Locate the cell with the specified text and output its [X, Y] center coordinate. 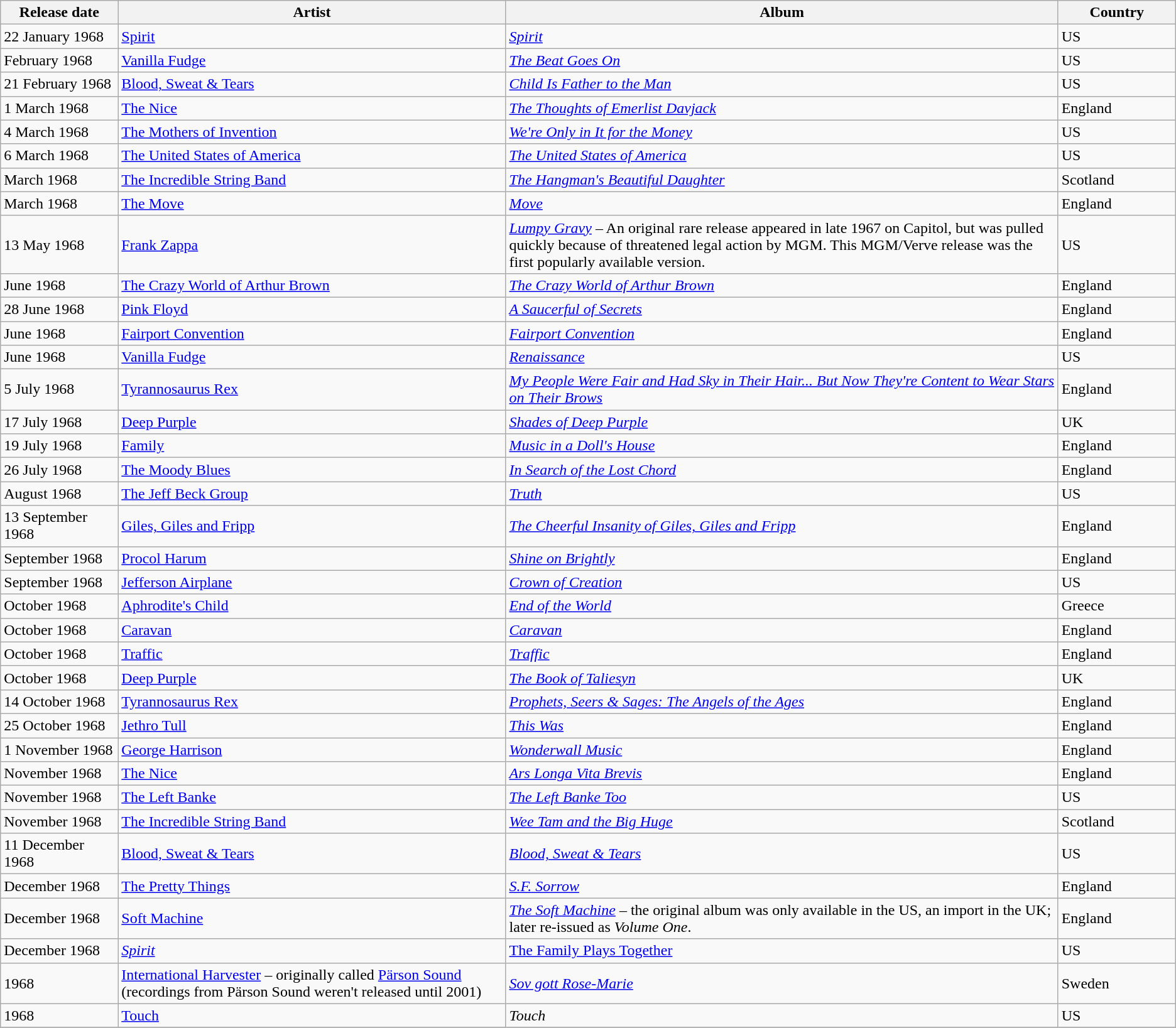
Aphrodite's Child [312, 606]
Family [312, 446]
Prophets, Seers & Sages: The Angels of the Ages [781, 701]
The Mothers of Invention [312, 132]
Ars Longa Vita Brevis [781, 774]
21 February 1968 [59, 84]
The Moody Blues [312, 470]
This Was [781, 725]
13 May 1968 [59, 244]
The Hangman's Beautiful Daughter [781, 180]
S.F. Sorrow [781, 886]
Greece [1117, 606]
International Harvester – originally called Pärson Sound (recordings from Pärson Sound weren't released until 2001) [312, 983]
August 1968 [59, 494]
11 December 1968 [59, 854]
Jethro Tull [312, 725]
The Cheerful Insanity of Giles, Giles and Fripp [781, 526]
26 July 1968 [59, 470]
1 March 1968 [59, 108]
13 September 1968 [59, 526]
The Jeff Beck Group [312, 494]
1 November 1968 [59, 749]
Shades of Deep Purple [781, 422]
The Book of Taliesyn [781, 678]
Giles, Giles and Fripp [312, 526]
Sov gott Rose-Marie [781, 983]
The Left Banke Too [781, 798]
The Pretty Things [312, 886]
The Soft Machine – the original album was only available in the US, an import in the UK; later re-issued as Volume One. [781, 918]
19 July 1968 [59, 446]
Artist [312, 13]
The Beat Goes On [781, 60]
Country [1117, 13]
Truth [781, 494]
February 1968 [59, 60]
End of the World [781, 606]
Wee Tam and the Big Huge [781, 821]
6 March 1968 [59, 156]
25 October 1968 [59, 725]
We're Only in It for the Money [781, 132]
Procol Harum [312, 558]
The Left Banke [312, 798]
Album [781, 13]
My People Were Fair and Had Sky in Their Hair... But Now They're Content to Wear Stars on Their Brows [781, 389]
Pink Floyd [312, 309]
Music in a Doll's House [781, 446]
Soft Machine [312, 918]
5 July 1968 [59, 389]
George Harrison [312, 749]
22 January 1968 [59, 36]
Release date [59, 13]
28 June 1968 [59, 309]
Crown of Creation [781, 582]
Wonderwall Music [781, 749]
Shine on Brightly [781, 558]
Move [781, 203]
Child Is Father to the Man [781, 84]
The Thoughts of Emerlist Davjack [781, 108]
17 July 1968 [59, 422]
The Move [312, 203]
The Family Plays Together [781, 951]
A Saucerful of Secrets [781, 309]
4 March 1968 [59, 132]
14 October 1968 [59, 701]
Sweden [1117, 983]
Frank Zappa [312, 244]
Renaissance [781, 357]
Jefferson Airplane [312, 582]
In Search of the Lost Chord [781, 470]
